Return the [x, y] coordinate for the center point of the cell that contains the specified text.  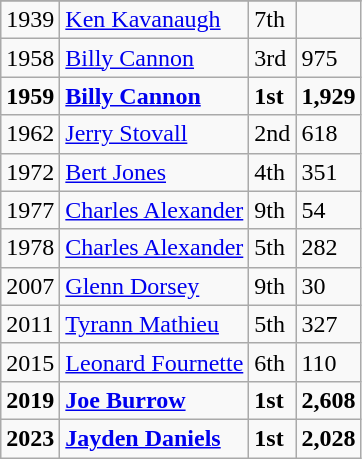
Tyrann Mathieu [154, 324]
2015 [30, 362]
282 [328, 248]
110 [328, 362]
Glenn Dorsey [154, 286]
3rd [272, 58]
1958 [30, 58]
1972 [30, 172]
2011 [30, 324]
1959 [30, 96]
975 [328, 58]
1977 [30, 210]
2019 [30, 400]
1,929 [328, 96]
30 [328, 286]
Joe Burrow [154, 400]
Jayden Daniels [154, 438]
Ken Kavanaugh [154, 20]
6th [272, 362]
2,608 [328, 400]
Leonard Fournette [154, 362]
2023 [30, 438]
Bert Jones [154, 172]
327 [328, 324]
1978 [30, 248]
1962 [30, 134]
7th [272, 20]
2,028 [328, 438]
Jerry Stovall [154, 134]
618 [328, 134]
351 [328, 172]
54 [328, 210]
2007 [30, 286]
4th [272, 172]
1939 [30, 20]
2nd [272, 134]
